For the text-containing cell, return its midpoint in (X, Y) coordinate format. 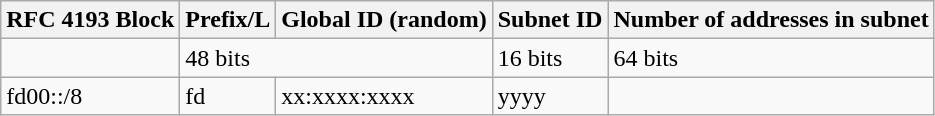
48 bits (336, 58)
16 bits (550, 58)
Subnet ID (550, 20)
64 bits (771, 58)
xx:xxxx:xxxx (384, 96)
yyyy (550, 96)
Prefix/L (228, 20)
fd (228, 96)
fd00::/8 (90, 96)
Global ID (random) (384, 20)
RFC 4193 Block (90, 20)
Number of addresses in subnet (771, 20)
